Extract the [x, y] coordinate from the center of the cell holding the provided text.  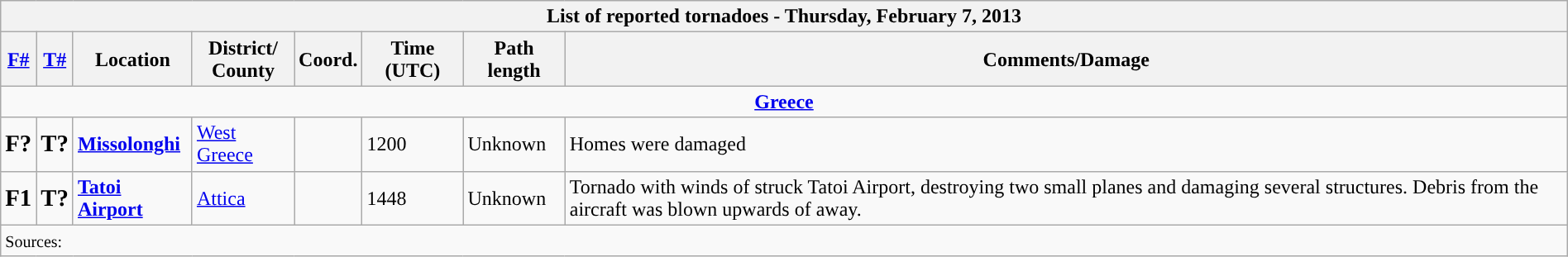
Greece [784, 102]
Attica [243, 198]
Location [132, 59]
F# [18, 59]
1448 [413, 198]
Time (UTC) [413, 59]
1200 [413, 144]
Tatoi Airport [132, 198]
List of reported tornadoes - Thursday, February 7, 2013 [784, 17]
Homes were damaged [1066, 144]
Coord. [328, 59]
T# [55, 59]
F? [18, 144]
Sources: [784, 240]
West Greece [243, 144]
Path length [514, 59]
F1 [18, 198]
Missolonghi [132, 144]
Comments/Damage [1066, 59]
District/County [243, 59]
